Return the [X, Y] coordinate for the center point of the cell that contains the specified text.  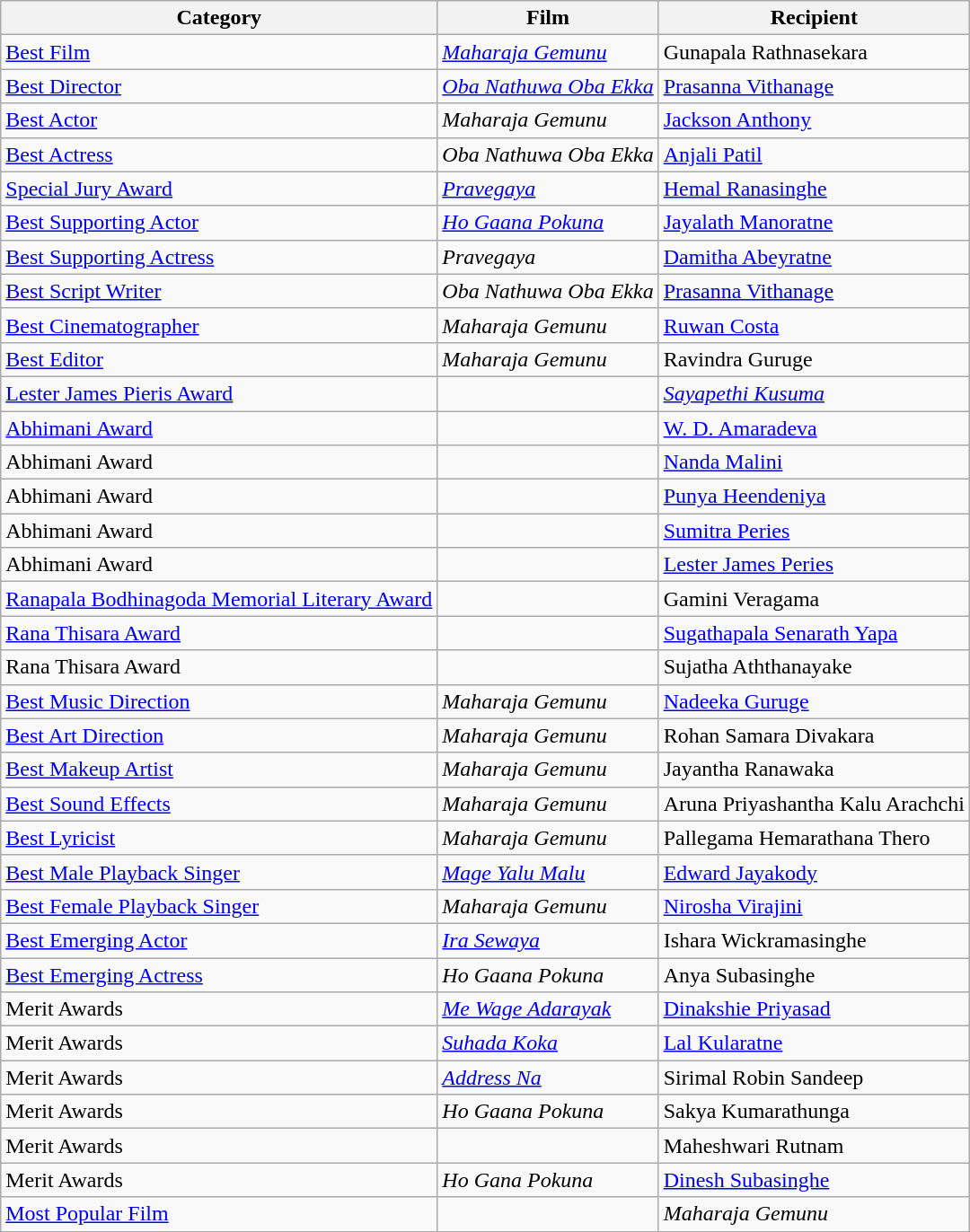
Rohan Samara Divakara [814, 735]
Best Cinematographer [219, 325]
Gunapala Rathnasekara [814, 52]
Gamini Veragama [814, 599]
Pallegama Hemarathana Thero [814, 838]
Ishara Wickramasinghe [814, 940]
Sujatha Aththanayake [814, 667]
Edward Jayakody [814, 872]
Ravindra Guruge [814, 359]
Ho Gana Pokuna [548, 1180]
Ruwan Costa [814, 325]
Best Actress [219, 154]
Address Na [548, 1078]
Sakya Kumarathunga [814, 1112]
Best Music Direction [219, 701]
Maheshwari Rutnam [814, 1146]
Nanda Malini [814, 462]
Special Jury Award [219, 189]
Damitha Abeyratne [814, 257]
Best Director [219, 86]
Best Supporting Actor [219, 223]
Aruna Priyashantha Kalu Arachchi [814, 804]
Best Film [219, 52]
Best Male Playback Singer [219, 872]
Anya Subasinghe [814, 974]
Dinesh Subasinghe [814, 1180]
Jayantha Ranawaka [814, 770]
Nadeeka Guruge [814, 701]
Hemal Ranasinghe [814, 189]
Dinakshie Priyasad [814, 1009]
Best Supporting Actress [219, 257]
Jayalath Manoratne [814, 223]
Ira Sewaya [548, 940]
Best Actor [219, 120]
Sirimal Robin Sandeep [814, 1078]
Mage Yalu Malu [548, 872]
Best Makeup Artist [219, 770]
Jackson Anthony [814, 120]
Best Script Writer [219, 291]
Recipient [814, 18]
Best Lyricist [219, 838]
Best Emerging Actress [219, 974]
Most Popular Film [219, 1214]
Category [219, 18]
Lal Kularatne [814, 1043]
Anjali Patil [814, 154]
Best Emerging Actor [219, 940]
Me Wage Adarayak [548, 1009]
Suhada Koka [548, 1043]
Sayapethi Kusuma [814, 393]
Best Sound Effects [219, 804]
Best Art Direction [219, 735]
Best Female Playback Singer [219, 906]
Nirosha Virajini [814, 906]
Lester James Pieris Award [219, 393]
Sugathapala Senarath Yapa [814, 633]
Lester James Peries [814, 565]
Best Editor [219, 359]
Punya Heendeniya [814, 497]
Sumitra Peries [814, 531]
Ranapala Bodhinagoda Memorial Literary Award [219, 599]
Film [548, 18]
W. D. Amaradeva [814, 428]
